Return (X, Y) of the center of cell containing provided text 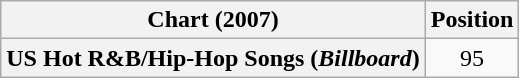
US Hot R&B/Hip-Hop Songs (Billboard) (213, 58)
Chart (2007) (213, 20)
Position (472, 20)
95 (472, 58)
